Output the [X, Y] coordinate of the center of the cell containing the given text.  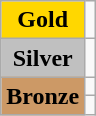
Bronze [43, 96]
Silver [43, 58]
Gold [43, 20]
